Identify which cell holds the provided text, then report its (X, Y) central coordinate. 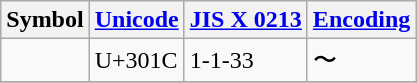
Symbol (45, 20)
Unicode (136, 20)
〜 (361, 60)
1-1-33 (246, 60)
JIS X 0213 (246, 20)
U+301C (136, 60)
Encoding (361, 20)
